Extract the (X, Y) coordinate from the center of the cell holding the provided text.  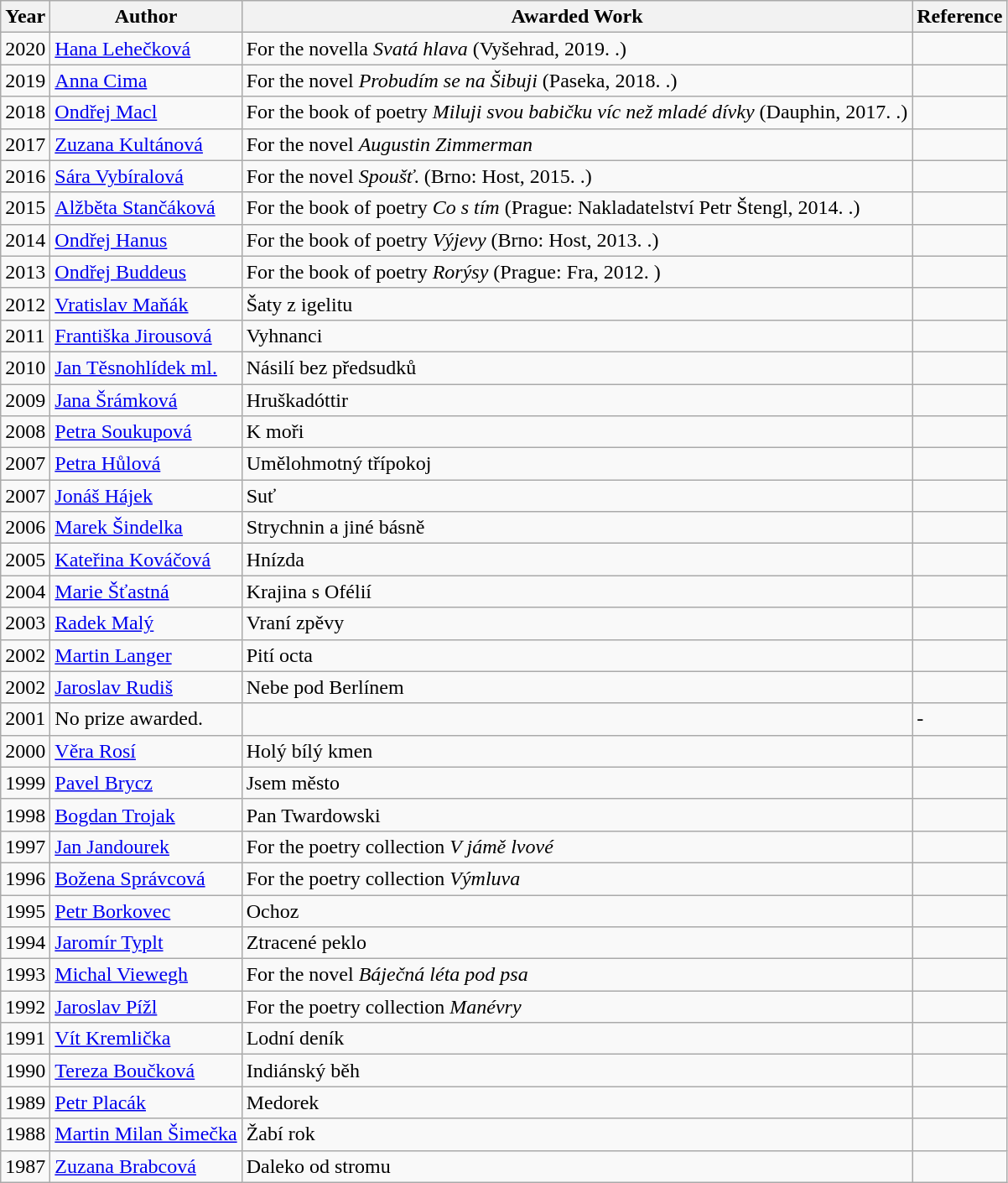
Bogdan Trojak (146, 815)
Věra Rosí (146, 751)
Petra Hůlová (146, 464)
Sára Vybíralová (146, 176)
Pití octa (577, 655)
For the novel Probudím se na Šibuji (Paseka, 2018. .) (577, 81)
Žabí rok (577, 1134)
Vratislav Maňák (146, 304)
Indiánský běh (577, 1071)
Ondřej Buddeus (146, 272)
Vyhnanci (577, 336)
Holý bílý kmen (577, 751)
Ondřej Hanus (146, 240)
1993 (25, 975)
2019 (25, 81)
Zuzana Brabcová (146, 1166)
1997 (25, 847)
Petra Soukupová (146, 432)
Anna Cima (146, 81)
Jaroslav Rudiš (146, 687)
Petr Borkovec (146, 910)
Michal Viewegh (146, 975)
Petr Placák (146, 1102)
Františka Jirousová (146, 336)
Ochoz (577, 910)
Martin Milan Šimečka (146, 1134)
Násilí bez předsudků (577, 367)
2008 (25, 432)
2010 (25, 367)
2018 (25, 112)
1994 (25, 943)
2011 (25, 336)
Vít Kremlička (146, 1039)
Nebe pod Berlínem (577, 687)
Vraní zpěvy (577, 623)
1987 (25, 1166)
Jaroslav Pížl (146, 1007)
Marie Šťastná (146, 591)
Jan Těsnohlídek ml. (146, 367)
1998 (25, 815)
Pavel Brycz (146, 783)
2005 (25, 560)
2013 (25, 272)
Awarded Work (577, 17)
For the poetry collection Manévry (577, 1007)
For the poetry collection Výmluva (577, 878)
1999 (25, 783)
2006 (25, 528)
Jaromír Typlt (146, 943)
Marek Šindelka (146, 528)
2017 (25, 144)
2014 (25, 240)
Hana Lehečková (146, 49)
Reference (959, 17)
1989 (25, 1102)
Author (146, 17)
Šaty z igelitu (577, 304)
Zuzana Kultánová (146, 144)
2001 (25, 719)
2009 (25, 400)
Tereza Boučková (146, 1071)
For the novel Báječná léta pod psa (577, 975)
For the book of poetry Výjevy (Brno: Host, 2013. .) (577, 240)
Ztracené peklo (577, 943)
1991 (25, 1039)
Božena Správcová (146, 878)
2003 (25, 623)
2012 (25, 304)
1988 (25, 1134)
Kateřina Kováčová (146, 560)
Radek Malý (146, 623)
- (959, 719)
1990 (25, 1071)
Daleko od stromu (577, 1166)
Strychnin a jiné básně (577, 528)
Krajina s Ofélií (577, 591)
2004 (25, 591)
Martin Langer (146, 655)
Hnízda (577, 560)
Hruškadóttir (577, 400)
Jana Šrámková (146, 400)
For the novella Svatá hlava (Vyšehrad, 2019. .) (577, 49)
Year (25, 17)
2020 (25, 49)
2015 (25, 208)
Medorek (577, 1102)
For the poetry collection V jámě lvové (577, 847)
1992 (25, 1007)
Umělohmotný třípokoj (577, 464)
For the book of poetry Miluji svou babičku víc než mladé dívky (Dauphin, 2017. .) (577, 112)
Alžběta Stančáková (146, 208)
For the book of poetry Co s tím (Prague: Nakladatelství Petr Štengl, 2014. .) (577, 208)
For the novel Augustin Zimmerman (577, 144)
Jonáš Hájek (146, 496)
1995 (25, 910)
Jsem město (577, 783)
Lodní deník (577, 1039)
No prize awarded. (146, 719)
2016 (25, 176)
Ondřej Macl (146, 112)
Suť (577, 496)
Pan Twardowski (577, 815)
1996 (25, 878)
K moři (577, 432)
Jan Jandourek (146, 847)
For the novel Spoušť. (Brno: Host, 2015. .) (577, 176)
For the book of poetry Rorýsy (Prague: Fra, 2012. ) (577, 272)
2000 (25, 751)
